Search for the cell housing the specified text and yield its (x, y) center coordinate. 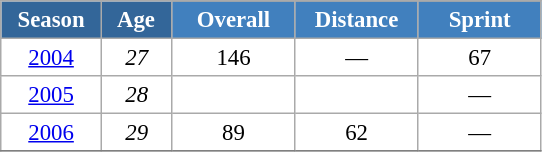
Age (136, 20)
Distance (356, 20)
Sprint (480, 20)
2006 (52, 133)
29 (136, 133)
28 (136, 95)
67 (480, 58)
Overall (234, 20)
146 (234, 58)
2004 (52, 58)
2005 (52, 95)
Season (52, 20)
89 (234, 133)
62 (356, 133)
27 (136, 58)
